Output the [x, y] coordinate of the center of the cell containing the given text.  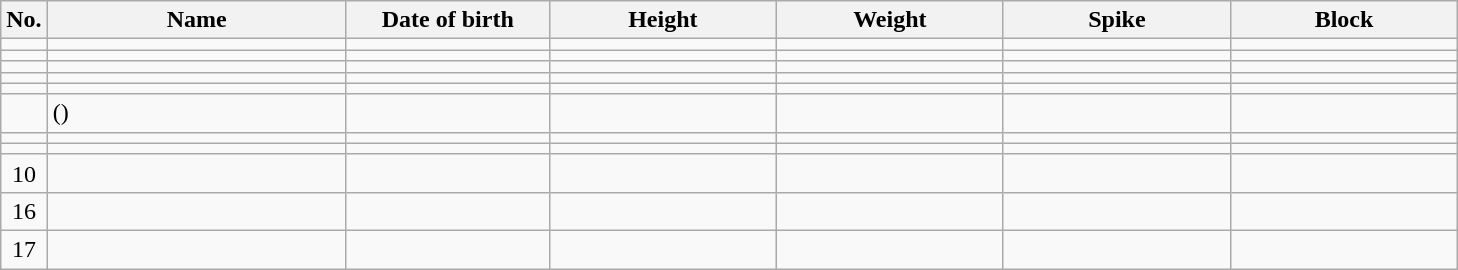
Block [1344, 20]
No. [24, 20]
() [196, 113]
16 [24, 211]
17 [24, 249]
Date of birth [448, 20]
Height [662, 20]
10 [24, 173]
Spike [1116, 20]
Weight [890, 20]
Name [196, 20]
